Determine the [X, Y] coordinate at the center of the cell enclosing the given text.  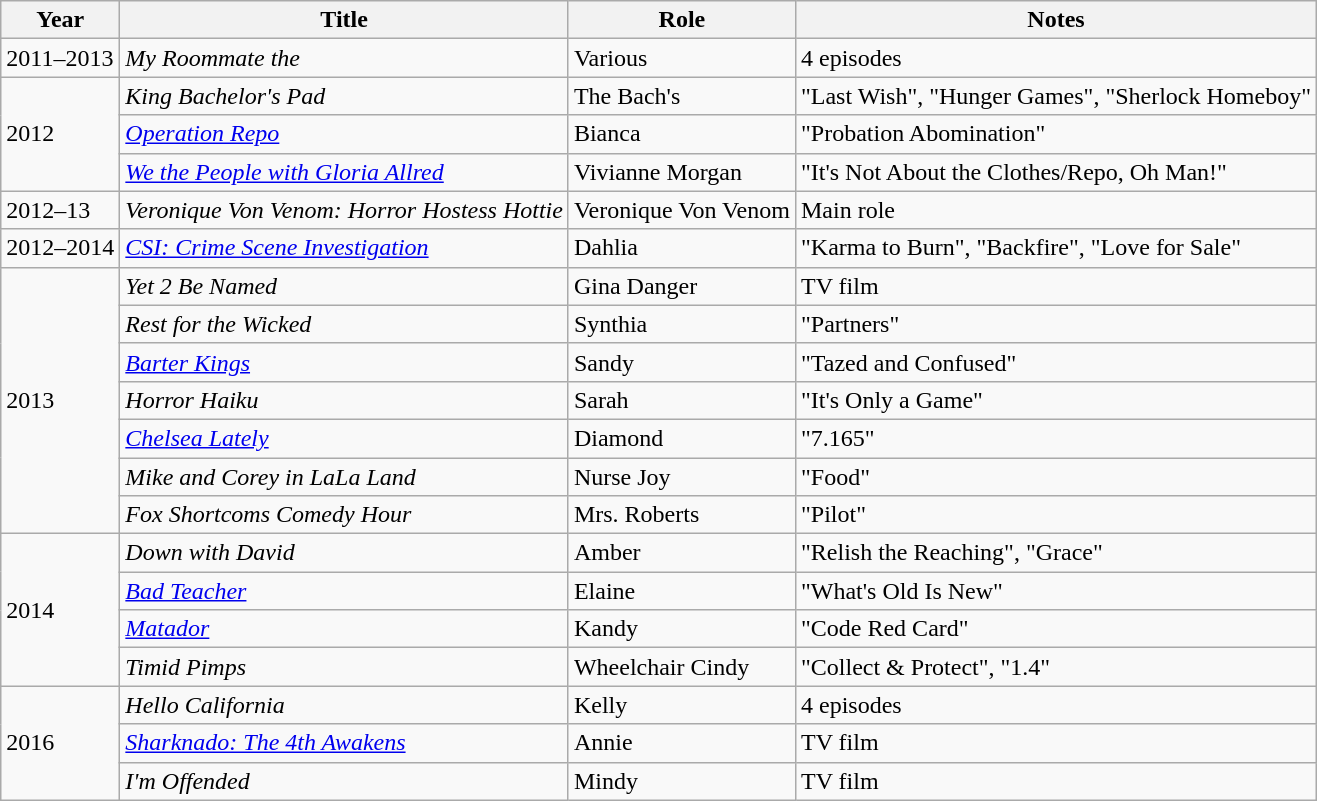
Horror Haiku [344, 400]
Mindy [682, 781]
Down with David [344, 553]
2016 [60, 743]
Wheelchair Cindy [682, 667]
My Roommate the [344, 58]
"7.165" [1056, 438]
"Last Wish", "Hunger Games", "Sherlock Homeboy" [1056, 96]
Title [344, 20]
Bad Teacher [344, 591]
Synthia [682, 324]
Gina Danger [682, 286]
2014 [60, 610]
CSI: Crime Scene Investigation [344, 248]
"It's Not About the Clothes/Repo, Oh Man!" [1056, 172]
Fox Shortcoms Comedy Hour [344, 515]
"Collect & Protect", "1.4" [1056, 667]
"Code Red Card" [1056, 629]
Kelly [682, 705]
2012 [60, 134]
"It's Only a Game" [1056, 400]
Bianca [682, 134]
Chelsea Lately [344, 438]
Various [682, 58]
"Partners" [1056, 324]
I'm Offended [344, 781]
Vivianne Morgan [682, 172]
Annie [682, 743]
The Bach's [682, 96]
"Relish the Reaching", "Grace" [1056, 553]
Mike and Corey in LaLa Land [344, 477]
2012–13 [60, 210]
Diamond [682, 438]
Nurse Joy [682, 477]
Matador [344, 629]
"Tazed and Confused" [1056, 362]
King Bachelor's Pad [344, 96]
Kandy [682, 629]
Veronique Von Venom [682, 210]
"What's Old Is New" [1056, 591]
2012–2014 [60, 248]
Sarah [682, 400]
Elaine [682, 591]
Year [60, 20]
Timid Pimps [344, 667]
"Food" [1056, 477]
Role [682, 20]
Veronique Von Venom: Horror Hostess Hottie [344, 210]
2013 [60, 400]
"Karma to Burn", "Backfire", "Love for Sale" [1056, 248]
Yet 2 Be Named [344, 286]
"Pilot" [1056, 515]
Amber [682, 553]
Sharknado: The 4th Awakens [344, 743]
Rest for the Wicked [344, 324]
Barter Kings [344, 362]
Sandy [682, 362]
Main role [1056, 210]
"Probation Abomination" [1056, 134]
Notes [1056, 20]
Mrs. Roberts [682, 515]
Hello California [344, 705]
2011–2013 [60, 58]
Operation Repo [344, 134]
We the People with Gloria Allred [344, 172]
Dahlia [682, 248]
